Return the (x, y) coordinate for the center point of the cell that contains the specified text.  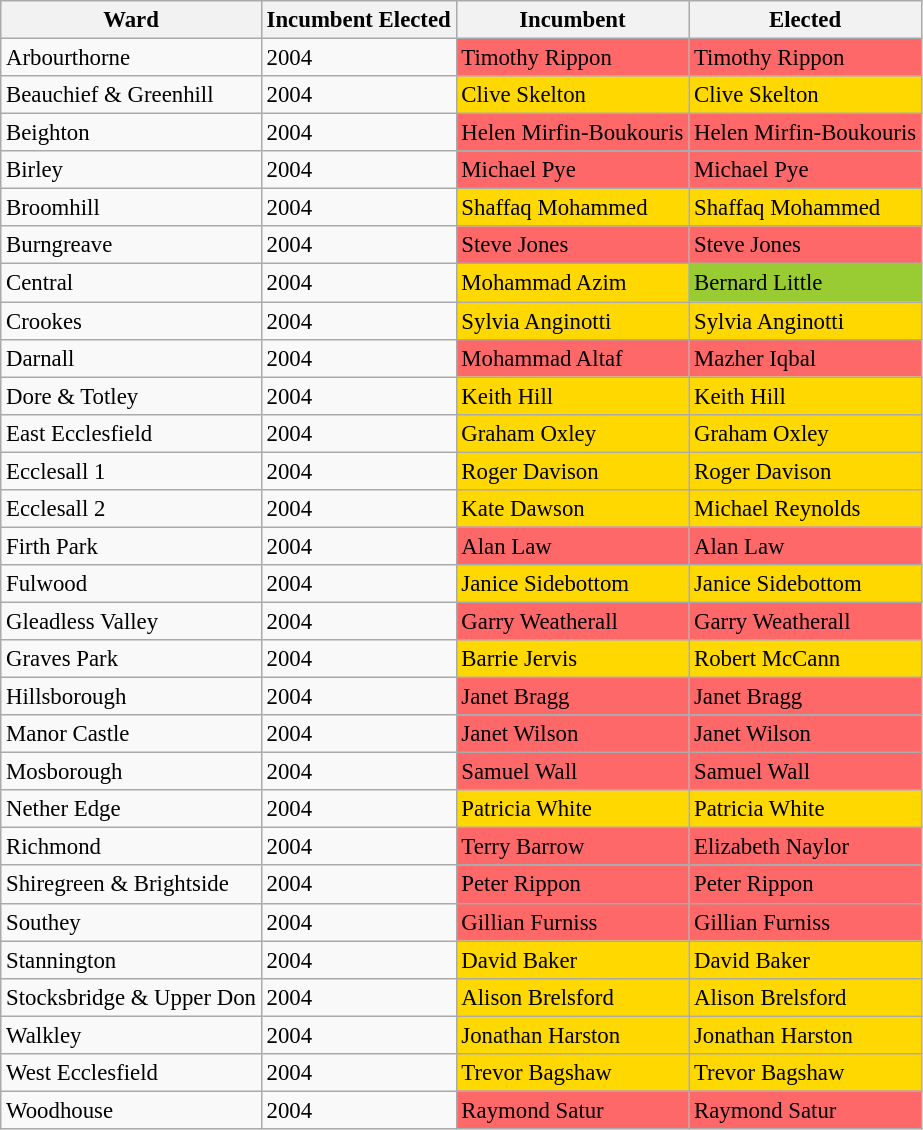
Birley (132, 170)
Elizabeth Naylor (806, 847)
Nether Edge (132, 809)
Graves Park (132, 659)
Ward (132, 20)
Kate Dawson (572, 509)
Arbourthorne (132, 58)
West Ecclesfield (132, 1073)
Michael Reynolds (806, 509)
Mohammad Altaf (572, 358)
Beauchief & Greenhill (132, 95)
Mosborough (132, 772)
Fulwood (132, 584)
Barrie Jervis (572, 659)
Central (132, 283)
Woodhouse (132, 1110)
Richmond (132, 847)
Gleadless Valley (132, 621)
Ecclesall 1 (132, 471)
Terry Barrow (572, 847)
Bernard Little (806, 283)
Burngreave (132, 245)
Mohammad Azim (572, 283)
Hillsborough (132, 697)
Mazher Iqbal (806, 358)
Dore & Totley (132, 396)
Walkley (132, 1035)
Elected (806, 20)
Broomhill (132, 208)
East Ecclesfield (132, 433)
Manor Castle (132, 734)
Incumbent (572, 20)
Darnall (132, 358)
Ecclesall 2 (132, 509)
Robert McCann (806, 659)
Stannington (132, 960)
Beighton (132, 133)
Shiregreen & Brightside (132, 885)
Stocksbridge & Upper Don (132, 997)
Incumbent Elected (358, 20)
Southey (132, 922)
Firth Park (132, 546)
Crookes (132, 321)
